For the text-containing cell, return its midpoint in (X, Y) coordinate format. 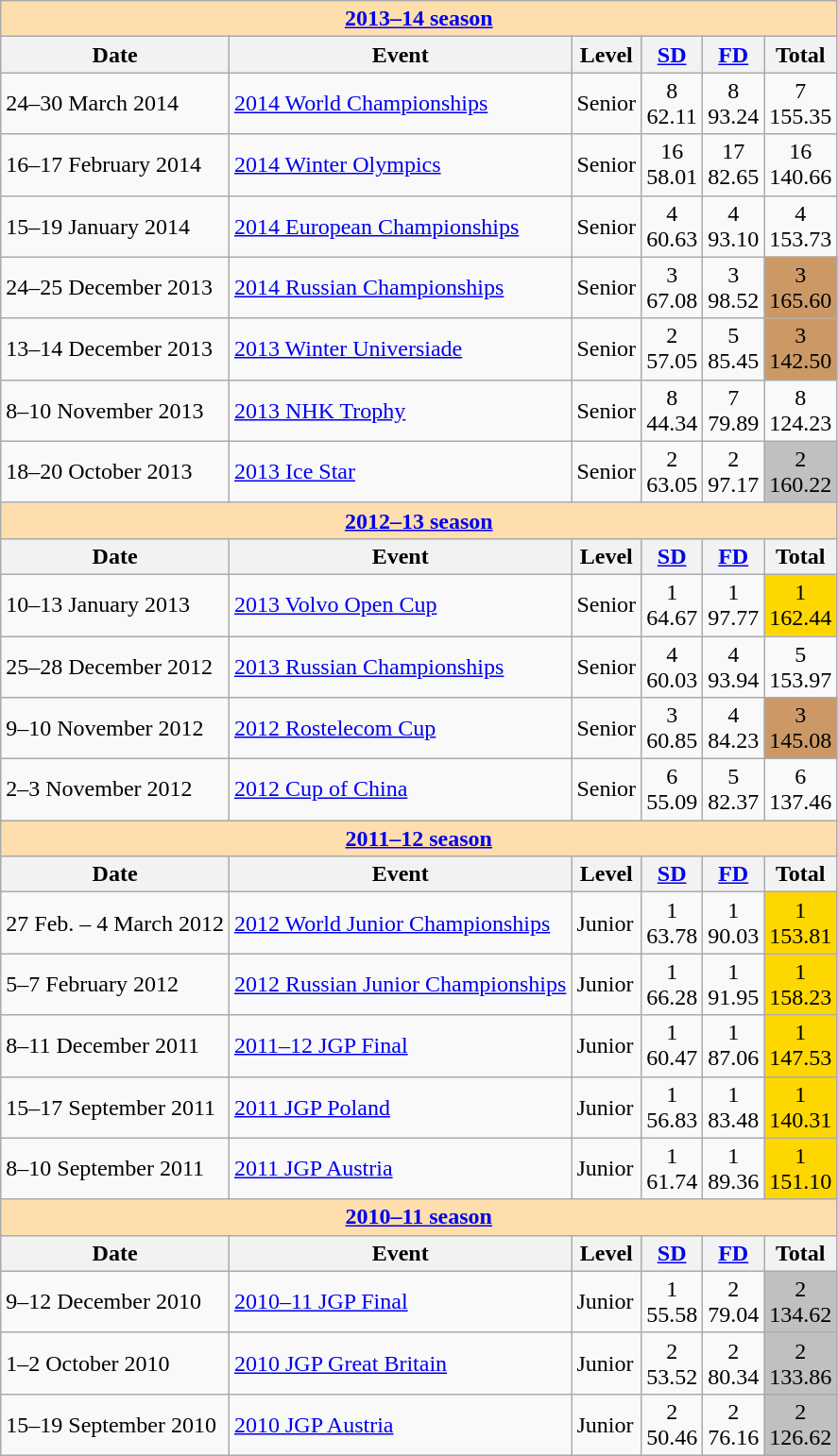
2 97.17 (733, 472)
24–30 March 2014 (115, 104)
15–19 January 2014 (115, 227)
6 137.46 (801, 789)
2 126.62 (801, 1424)
2011–12 JGP Final (400, 1046)
8–11 December 2011 (115, 1046)
24–25 December 2013 (115, 287)
18–20 October 2013 (115, 472)
4 93.94 (733, 667)
1 60.47 (673, 1046)
3 165.60 (801, 287)
2 79.04 (733, 1301)
16 58.01 (673, 164)
2–3 November 2012 (115, 789)
2 134.62 (801, 1301)
9–10 November 2012 (115, 729)
2 50.46 (673, 1424)
13–14 December 2013 (115, 349)
4 93.10 (733, 227)
2014 Russian Championships (400, 287)
25–28 December 2012 (115, 667)
2013 Ice Star (400, 472)
17 82.65 (733, 164)
3 145.08 (801, 729)
2014 Winter Olympics (400, 164)
3 67.08 (673, 287)
2012–13 season (419, 520)
5–7 February 2012 (115, 984)
27 Feb. – 4 March 2012 (115, 923)
1 64.67 (673, 604)
8 124.23 (801, 410)
8 93.24 (733, 104)
5 153.97 (801, 667)
2013 NHK Trophy (400, 410)
2010 JGP Austria (400, 1424)
2 63.05 (673, 472)
1 87.06 (733, 1046)
2012 World Junior Championships (400, 923)
7 79.89 (733, 410)
16 140.66 (801, 164)
1 66.28 (673, 984)
4 60.03 (673, 667)
2 57.05 (673, 349)
5 82.37 (733, 789)
1 158.23 (801, 984)
1 97.77 (733, 604)
2 133.86 (801, 1363)
2011 JGP Poland (400, 1107)
15–19 September 2010 (115, 1424)
2014 European Championships (400, 227)
2010–11 JGP Final (400, 1301)
2012 Cup of China (400, 789)
2013–14 season (419, 19)
1 153.81 (801, 923)
2013 Russian Championships (400, 667)
1 91.95 (733, 984)
1 140.31 (801, 1107)
8–10 September 2011 (115, 1169)
1 55.58 (673, 1301)
2010–11 season (419, 1217)
1 151.10 (801, 1169)
2010 JGP Great Britain (400, 1363)
2012 Rostelecom Cup (400, 729)
7 155.35 (801, 104)
1 162.44 (801, 604)
4 60.63 (673, 227)
3 142.50 (801, 349)
8 62.11 (673, 104)
1–2 October 2010 (115, 1363)
6 55.09 (673, 789)
15–17 September 2011 (115, 1107)
1 90.03 (733, 923)
2012 Russian Junior Championships (400, 984)
1 147.53 (801, 1046)
3 98.52 (733, 287)
1 83.48 (733, 1107)
2 76.16 (733, 1424)
1 63.78 (673, 923)
2 53.52 (673, 1363)
5 85.45 (733, 349)
2011 JGP Austria (400, 1169)
10–13 January 2013 (115, 604)
2013 Volvo Open Cup (400, 604)
1 61.74 (673, 1169)
9–12 December 2010 (115, 1301)
2013 Winter Universiade (400, 349)
4 153.73 (801, 227)
2014 World Championships (400, 104)
4 84.23 (733, 729)
3 60.85 (673, 729)
8 44.34 (673, 410)
1 56.83 (673, 1107)
2011–12 season (419, 838)
16–17 February 2014 (115, 164)
8–10 November 2013 (115, 410)
1 89.36 (733, 1169)
2 80.34 (733, 1363)
2 160.22 (801, 472)
